Return the (X, Y) coordinate for the center point of the cell that contains the specified text.  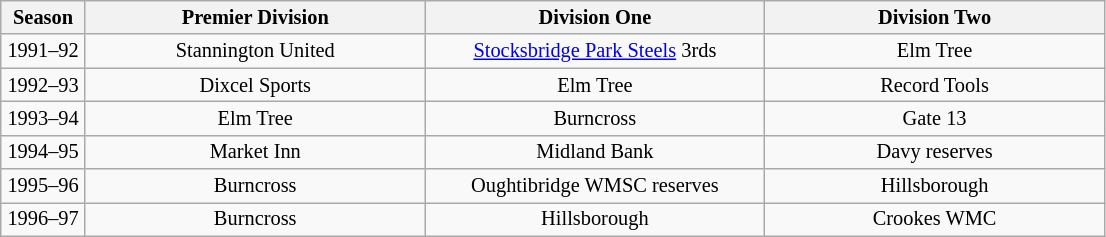
Davy reserves (935, 152)
Premier Division (255, 17)
Record Tools (935, 85)
1991–92 (44, 51)
1993–94 (44, 118)
Gate 13 (935, 118)
Market Inn (255, 152)
Crookes WMC (935, 219)
Stocksbridge Park Steels 3rds (595, 51)
1996–97 (44, 219)
Midland Bank (595, 152)
1995–96 (44, 186)
Season (44, 17)
Division Two (935, 17)
Stannington United (255, 51)
1994–95 (44, 152)
Division One (595, 17)
1992–93 (44, 85)
Oughtibridge WMSC reserves (595, 186)
Dixcel Sports (255, 85)
